Pinpoint the cell where the given text exists, returning its [x, y] midpoint coordinate. 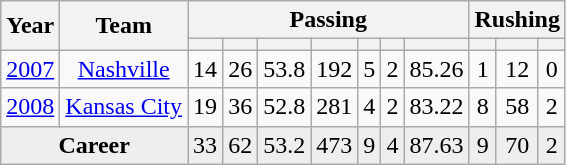
5 [370, 69]
85.26 [436, 69]
53.8 [284, 69]
0 [552, 69]
2008 [30, 107]
14 [206, 69]
70 [517, 145]
62 [240, 145]
281 [334, 107]
26 [240, 69]
Passing [328, 20]
Kansas City [124, 107]
Team [124, 26]
1 [482, 69]
192 [334, 69]
52.8 [284, 107]
36 [240, 107]
53.2 [284, 145]
87.63 [436, 145]
8 [482, 107]
19 [206, 107]
58 [517, 107]
2007 [30, 69]
Career [94, 145]
83.22 [436, 107]
Year [30, 26]
473 [334, 145]
33 [206, 145]
Rushing [517, 20]
Nashville [124, 69]
12 [517, 69]
